Identify which cell holds the provided text, then report its [x, y] central coordinate. 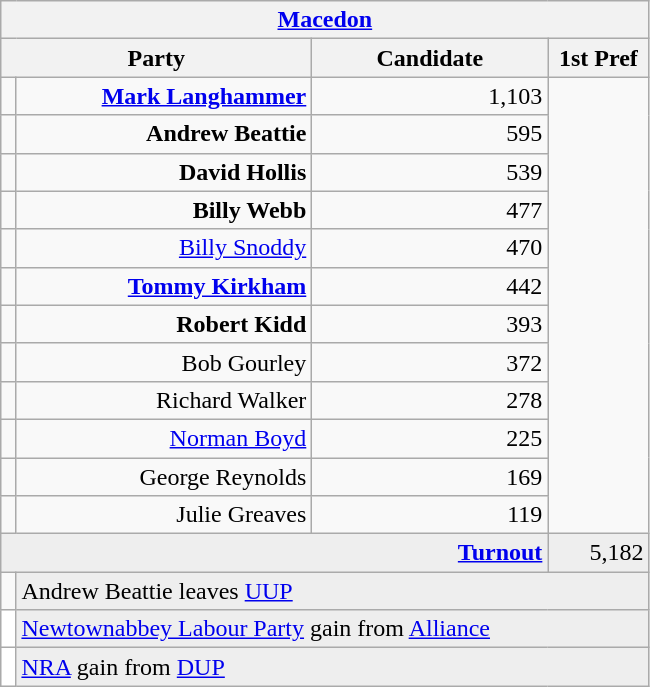
539 [430, 172]
Candidate [430, 58]
Tommy Kirkham [164, 286]
470 [430, 248]
169 [430, 477]
NRA gain from DUP [332, 667]
Robert Kidd [164, 324]
Billy Snoddy [164, 248]
Julie Greaves [164, 515]
Newtownabbey Labour Party gain from Alliance [332, 629]
1,103 [430, 96]
Andrew Beattie [164, 134]
595 [430, 134]
442 [430, 286]
Norman Boyd [164, 438]
Richard Walker [164, 400]
Billy Webb [164, 210]
477 [430, 210]
Bob Gourley [164, 362]
372 [430, 362]
5,182 [598, 553]
Party [156, 58]
1st Pref [598, 58]
119 [430, 515]
393 [430, 324]
David Hollis [164, 172]
Macedon [325, 20]
Turnout [274, 553]
Mark Langhammer [164, 96]
225 [430, 438]
278 [430, 400]
Andrew Beattie leaves UUP [332, 591]
George Reynolds [164, 477]
